Find where the given text appears and provide that cell's center as [X, Y] coordinate. 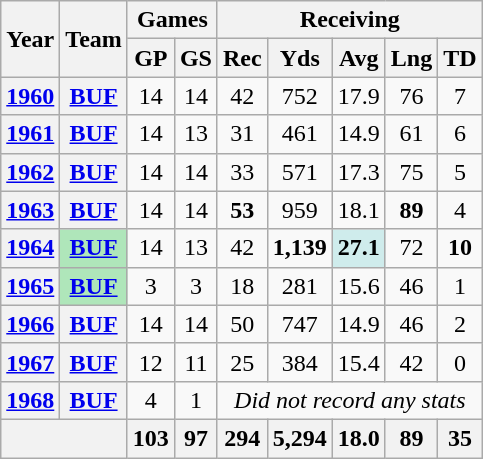
Year [30, 39]
17.3 [358, 172]
10 [460, 248]
25 [242, 362]
97 [196, 438]
Games [172, 20]
TD [460, 58]
11 [196, 362]
53 [242, 210]
Avg [358, 58]
384 [300, 362]
50 [242, 324]
294 [242, 438]
6 [460, 134]
1961 [30, 134]
31 [242, 134]
7 [460, 96]
959 [300, 210]
747 [300, 324]
GS [196, 58]
61 [411, 134]
1,139 [300, 248]
17.9 [358, 96]
35 [460, 438]
GP [150, 58]
1963 [30, 210]
1967 [30, 362]
Lng [411, 58]
18.1 [358, 210]
2 [460, 324]
Receiving [350, 20]
75 [411, 172]
15.4 [358, 362]
461 [300, 134]
33 [242, 172]
1965 [30, 286]
571 [300, 172]
Rec [242, 58]
72 [411, 248]
76 [411, 96]
Yds [300, 58]
752 [300, 96]
1966 [30, 324]
1964 [30, 248]
5 [460, 172]
15.6 [358, 286]
Did not record any stats [350, 400]
18 [242, 286]
18.0 [358, 438]
27.1 [358, 248]
103 [150, 438]
Team [94, 39]
1968 [30, 400]
0 [460, 362]
1962 [30, 172]
281 [300, 286]
1960 [30, 96]
5,294 [300, 438]
12 [150, 362]
